Extract the [X, Y] coordinate from the center of the cell holding the provided text.  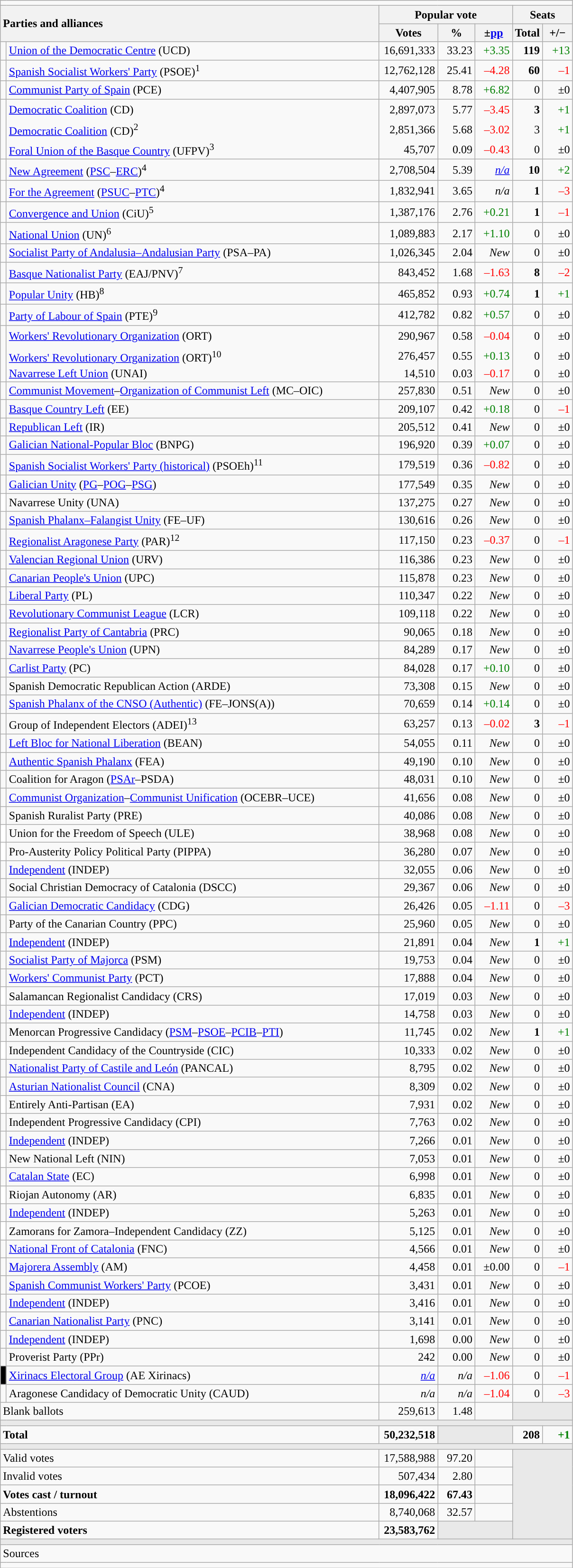
3,141 [408, 1321]
–1.04 [493, 1393]
Spanish Socialist Workers' Party (historical) (PSOEh)11 [193, 465]
Spanish Socialist Workers' Party (PSOE)1 [193, 70]
Regionalist Aragonese Party (PAR)12 [193, 540]
32.57 [456, 1512]
Spanish Phalanx–Falangist Unity (FE–UF) [193, 520]
–1.11 [493, 906]
0.11 [456, 743]
Foral Union of the Basque Country (UFPV)3 [193, 149]
109,118 [408, 614]
1.48 [456, 1411]
179,519 [408, 465]
Pro-Austerity Policy Political Party (PIPPA) [193, 852]
Party of the Canarian Country (PPC) [193, 924]
Independent Candidacy of the Countryside (CIC) [193, 1050]
–0.37 [493, 540]
–0.82 [493, 465]
Coalition for Aragon (PSAr–PSDA) [193, 779]
+6.82 [493, 90]
Spanish Ruralist Party (PRE) [193, 816]
Communist Party of Spain (PCE) [193, 90]
40,086 [408, 816]
0.07 [456, 852]
259,613 [408, 1411]
+0.57 [493, 315]
Invalid votes [190, 1476]
–1.63 [493, 272]
5,263 [408, 1213]
–1.06 [493, 1375]
Sources [286, 1554]
8 [527, 272]
7,266 [408, 1141]
14,510 [408, 374]
Navarrese Left Union (UNAI) [193, 374]
0.09 [456, 149]
–0.17 [493, 374]
2.04 [456, 253]
17,888 [408, 978]
6,998 [408, 1177]
Group of Independent Electors (ADEI)13 [193, 724]
1,832,941 [408, 191]
0.42 [456, 409]
242 [408, 1357]
% [456, 33]
8,740,068 [408, 1512]
5.39 [456, 170]
0.58 [456, 336]
Riojan Autonomy (AR) [193, 1195]
5.68 [456, 130]
18,096,422 [408, 1494]
–0.02 [493, 724]
Galician Democratic Candidacy (CDG) [193, 906]
2,851,366 [408, 130]
±0.00 [493, 1267]
21,891 [408, 942]
New National Left (NIN) [193, 1159]
Communist Organization–Communist Unification (OCEBR–UCE) [193, 798]
+/− [558, 33]
Democratic Coalition (CD) [193, 109]
Canarian Nationalist Party (PNC) [193, 1321]
843,452 [408, 272]
+0.10 [493, 668]
New Agreement (PSC–ERC)4 [193, 170]
38,968 [408, 834]
Xirinacs Electoral Group (AE Xirinacs) [193, 1375]
+2 [558, 170]
33.23 [456, 51]
12,762,128 [408, 70]
26,426 [408, 906]
4,566 [408, 1249]
290,967 [408, 336]
25.41 [456, 70]
0.39 [456, 445]
110,347 [408, 596]
Blank ballots [190, 1411]
7,931 [408, 1104]
2.17 [456, 233]
10 [527, 170]
177,549 [408, 484]
97.20 [456, 1458]
49,190 [408, 761]
1,026,345 [408, 253]
Union of the Democratic Centre (UCD) [193, 51]
5.77 [456, 109]
1,387,176 [408, 213]
1,698 [408, 1339]
36,280 [408, 852]
0.93 [456, 294]
7,763 [408, 1123]
Galician Unity (PG–POG–PSG) [193, 484]
Valid votes [190, 1458]
3,431 [408, 1285]
90,065 [408, 632]
Communist Movement–Organization of Communist Left (MC–OIC) [193, 391]
–4.28 [493, 70]
+0.18 [493, 409]
+0.13 [493, 356]
4,407,905 [408, 90]
Regionalist Party of Cantabria (PRC) [193, 632]
Catalan State (EC) [193, 1177]
Parties and alliances [190, 24]
32,055 [408, 870]
Nationalist Party of Castile and León (PANCAL) [193, 1068]
14,758 [408, 1014]
67.43 [456, 1494]
Spanish Democratic Republican Action (ARDE) [193, 686]
+0.07 [493, 445]
8.78 [456, 90]
412,782 [408, 315]
Liberal Party (PL) [193, 596]
National Union (UN)6 [193, 233]
209,107 [408, 409]
–3.02 [493, 130]
Votes [408, 33]
Proverist Party (PPr) [193, 1357]
Menorcan Progressive Candidacy (PSM–PSOE–PCIB–PTI) [193, 1032]
Spanish Communist Workers' Party (PCOE) [193, 1285]
Seats [543, 15]
Valencian Regional Union (URV) [193, 559]
1.68 [456, 272]
1,089,883 [408, 233]
Union for the Freedom of Speech (ULE) [193, 834]
0.27 [456, 502]
Registered voters [190, 1530]
Basque Nationalist Party (EAJ/PNV)7 [193, 272]
11,745 [408, 1032]
Independent Progressive Candidacy (CPI) [193, 1123]
17,019 [408, 996]
Navarrese People's Union (UPN) [193, 650]
205,512 [408, 427]
–0.43 [493, 149]
84,289 [408, 650]
Votes cast / turnout [190, 1494]
0.26 [456, 520]
Navarrese Unity (UNA) [193, 502]
–3.45 [493, 109]
Workers' Communist Party (PCT) [193, 978]
Convergence and Union (CiU)5 [193, 213]
50,232,518 [408, 1435]
+0.21 [493, 213]
208 [527, 1435]
465,852 [408, 294]
For the Agreement (PSUC–PTC)4 [193, 191]
Entirely Anti-Partisan (EA) [193, 1104]
0.13 [456, 724]
3.65 [456, 191]
Democratic Coalition (CD)2 [193, 130]
119 [527, 51]
Authentic Spanish Phalanx (FEA) [193, 761]
–0.04 [493, 336]
Carlist Party (PC) [193, 668]
+0.74 [493, 294]
130,616 [408, 520]
Workers' Revolutionary Organization (ORT) [193, 336]
+13 [558, 51]
60 [527, 70]
7,053 [408, 1159]
54,055 [408, 743]
8,795 [408, 1068]
507,434 [408, 1476]
Socialist Party of Majorca (PSM) [193, 960]
0.14 [456, 704]
+0.14 [493, 704]
41,656 [408, 798]
6,835 [408, 1195]
Galician National-Popular Bloc (BNPG) [193, 445]
196,920 [408, 445]
10,333 [408, 1050]
25,960 [408, 924]
Asturian Nationalist Council (CNA) [193, 1086]
117,150 [408, 540]
Party of Labour of Spain (PTE)9 [193, 315]
Spanish Phalanx of the CNSO (Authentic) (FE–JONS(A)) [193, 704]
National Front of Catalonia (FNC) [193, 1249]
0.41 [456, 427]
0.35 [456, 484]
84,028 [408, 668]
4,458 [408, 1267]
±pp [493, 33]
0.55 [456, 356]
Aragonese Candidacy of Democratic Unity (CAUD) [193, 1393]
17,588,988 [408, 1458]
+3.35 [493, 51]
257,830 [408, 391]
Left Bloc for National Liberation (BEAN) [193, 743]
29,367 [408, 888]
70,659 [408, 704]
116,386 [408, 559]
Social Christian Democracy of Catalonia (DSCC) [193, 888]
16,691,333 [408, 51]
Basque Country Left (EE) [193, 409]
3,416 [408, 1303]
45,707 [408, 149]
0.51 [456, 391]
Workers' Revolutionary Organization (ORT)10 [193, 356]
2.76 [456, 213]
137,275 [408, 502]
+1.10 [493, 233]
Abstentions [190, 1512]
0.15 [456, 686]
0.36 [456, 465]
Zamorans for Zamora–Independent Candidacy (ZZ) [193, 1231]
5,125 [408, 1231]
Majorera Assembly (AM) [193, 1267]
Republican Left (IR) [193, 427]
2,897,073 [408, 109]
Popular vote [446, 15]
–2 [558, 272]
Canarian People's Union (UPC) [193, 578]
276,457 [408, 356]
23,583,762 [408, 1530]
Popular Unity (HB)8 [193, 294]
73,308 [408, 686]
2,708,504 [408, 170]
Revolutionary Communist League (LCR) [193, 614]
Salamancan Regionalist Candidacy (CRS) [193, 996]
48,031 [408, 779]
115,878 [408, 578]
0.82 [456, 315]
19,753 [408, 960]
2.80 [456, 1476]
63,257 [408, 724]
Socialist Party of Andalusia–Andalusian Party (PSA–PA) [193, 253]
0.18 [456, 632]
8,309 [408, 1086]
